Search for the cell housing the specified text and yield its [X, Y] center coordinate. 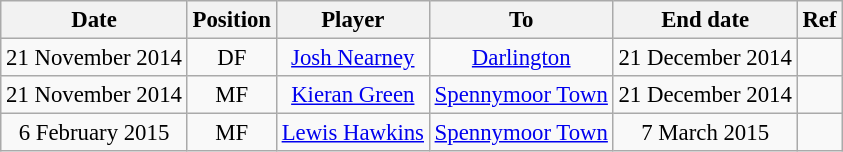
Josh Nearney [352, 58]
7 March 2015 [705, 133]
To [521, 20]
6 February 2015 [94, 133]
Darlington [521, 58]
Date [94, 20]
Position [232, 20]
Player [352, 20]
Lewis Hawkins [352, 133]
End date [705, 20]
DF [232, 58]
Ref [820, 20]
Kieran Green [352, 95]
